Search for the cell housing the specified text and yield its [X, Y] center coordinate. 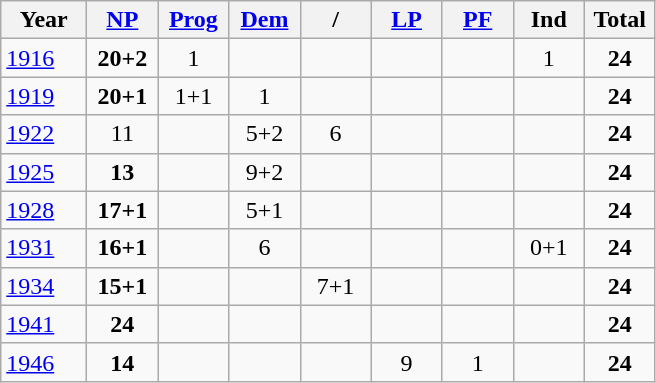
16+1 [122, 248]
Ind [548, 20]
LP [406, 20]
17+1 [122, 210]
15+1 [122, 286]
1941 [44, 324]
1919 [44, 96]
PF [478, 20]
Prog [194, 20]
/ [336, 20]
5+1 [264, 210]
1934 [44, 286]
9 [406, 362]
1931 [44, 248]
5+2 [264, 134]
1922 [44, 134]
7+1 [336, 286]
Dem [264, 20]
0+1 [548, 248]
20+1 [122, 96]
14 [122, 362]
1925 [44, 172]
9+2 [264, 172]
1928 [44, 210]
Total [620, 20]
NP [122, 20]
13 [122, 172]
20+2 [122, 58]
1946 [44, 362]
Year [44, 20]
1916 [44, 58]
1+1 [194, 96]
11 [122, 134]
